Provide the [x, y] coordinate of the cell's center where the given text is located.  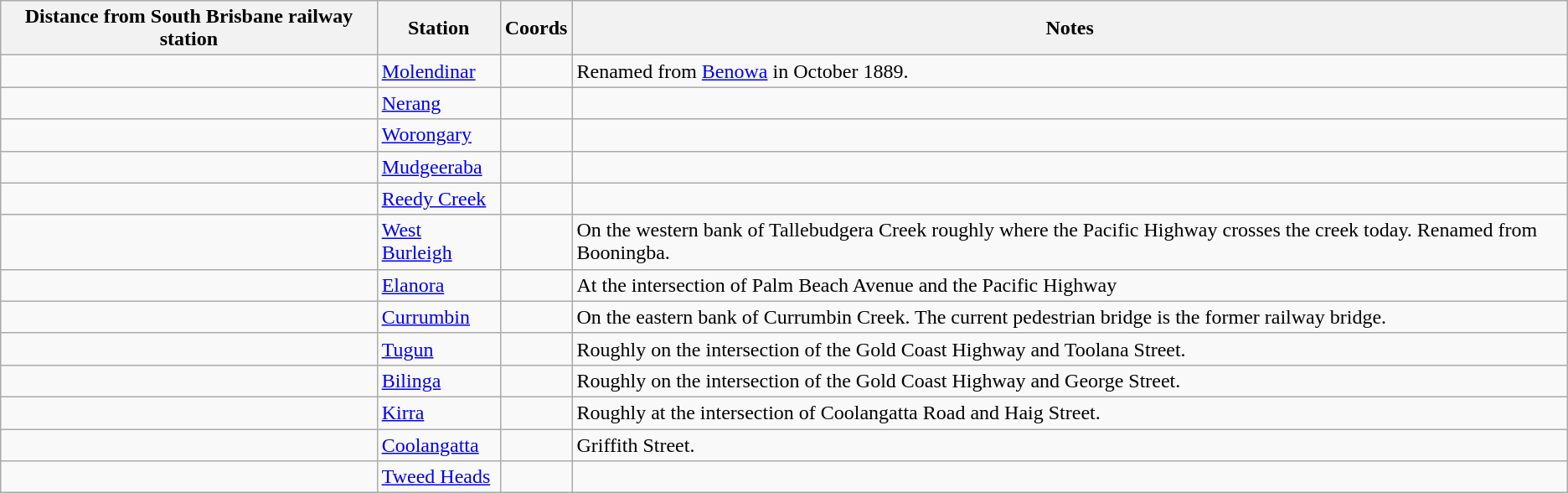
Coords [536, 29]
Mudgeeraba [439, 167]
Coolangatta [439, 445]
Currumbin [439, 317]
On the eastern bank of Currumbin Creek. The current pedestrian bridge is the former railway bridge. [1070, 317]
Tugun [439, 349]
Notes [1070, 29]
On the western bank of Tallebudgera Creek roughly where the Pacific Highway crosses the creek today. Renamed from Booningba. [1070, 241]
Bilinga [439, 381]
Nerang [439, 103]
Elanora [439, 285]
Reedy Creek [439, 199]
Kirra [439, 413]
Roughly on the intersection of the Gold Coast Highway and Toolana Street. [1070, 349]
At the intersection of Palm Beach Avenue and the Pacific Highway [1070, 285]
West Burleigh [439, 241]
Molendinar [439, 71]
Roughly at the intersection of Coolangatta Road and Haig Street. [1070, 413]
Roughly on the intersection of the Gold Coast Highway and George Street. [1070, 381]
Station [439, 29]
Renamed from Benowa in October 1889. [1070, 71]
Tweed Heads [439, 477]
Distance from South Brisbane railway station [189, 29]
Griffith Street. [1070, 445]
Worongary [439, 135]
